Return the [x, y] coordinate for the center point of the cell that contains the specified text.  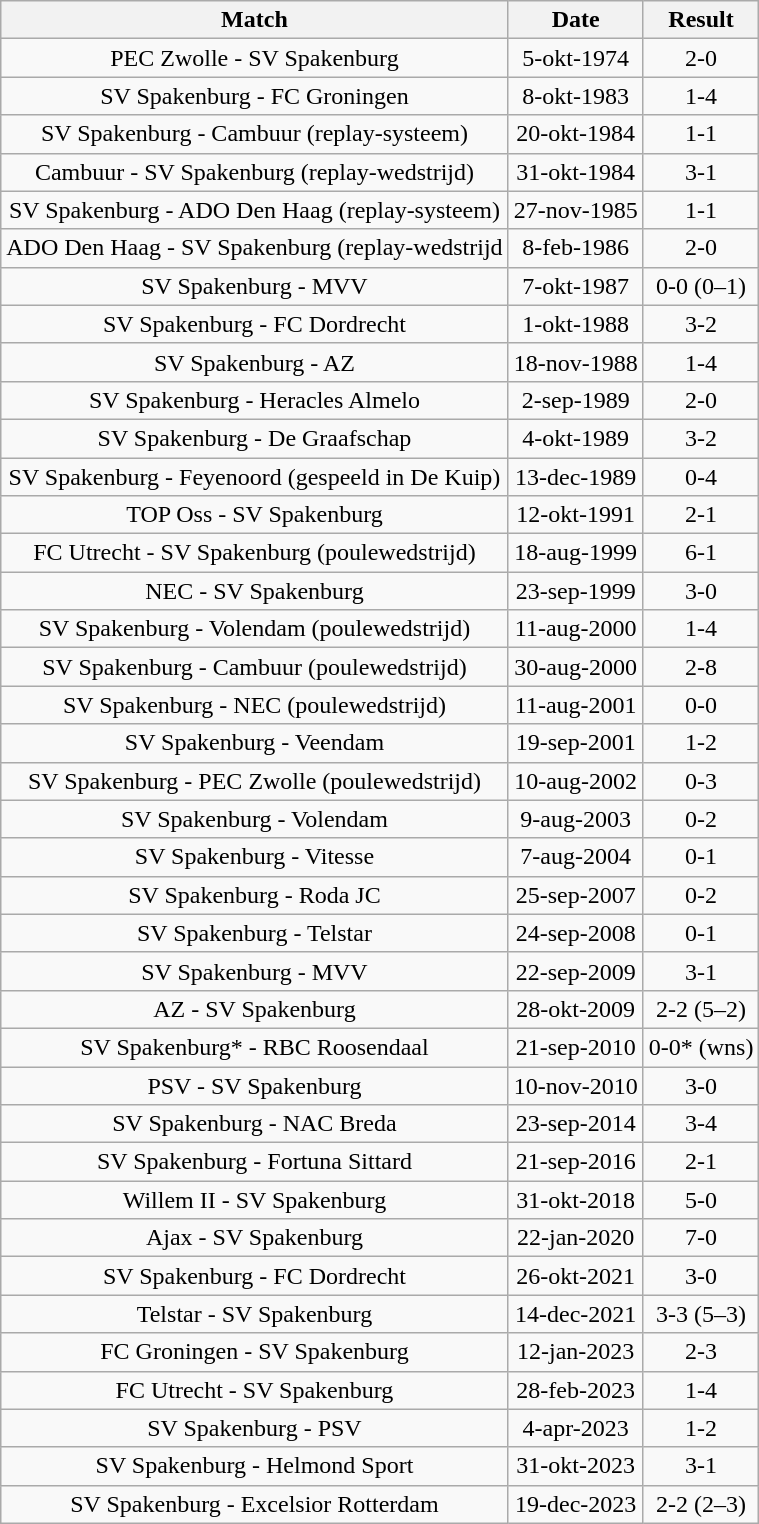
23-sep-1999 [576, 591]
Cambuur - SV Spakenburg (replay-wedstrijd) [254, 172]
PEC Zwolle - SV Spakenburg [254, 58]
SV Spakenburg - Cambuur (poulewedstrijd) [254, 667]
21-sep-2016 [576, 1162]
2-sep-1989 [576, 400]
1-okt-1988 [576, 324]
SV Spakenburg - ADO Den Haag (replay-systeem) [254, 210]
SV Spakenburg - Roda JC [254, 895]
0-0 (0–1) [701, 286]
6-1 [701, 553]
7-okt-1987 [576, 286]
Result [701, 20]
8-okt-1983 [576, 96]
SV Spakenburg - Volendam [254, 819]
23-sep-2014 [576, 1124]
TOP Oss - SV Spakenburg [254, 515]
12-jan-2023 [576, 1352]
SV Spakenburg - Telstar [254, 933]
SV Spakenburg - NEC (poulewedstrijd) [254, 705]
18-aug-1999 [576, 553]
SV Spakenburg - Volendam (poulewedstrijd) [254, 629]
SV Spakenburg - Excelsior Rotterdam [254, 1504]
8-feb-1986 [576, 248]
31-okt-2018 [576, 1200]
2-2 (2–3) [701, 1504]
5-0 [701, 1200]
Willem II - SV Spakenburg [254, 1200]
22-jan-2020 [576, 1238]
21-sep-2010 [576, 1047]
5-okt-1974 [576, 58]
SV Spakenburg - PEC Zwolle (poulewedstrijd) [254, 781]
SV Spakenburg - NAC Breda [254, 1124]
SV Spakenburg - Veendam [254, 743]
7-aug-2004 [576, 857]
11-aug-2000 [576, 629]
27-nov-1985 [576, 210]
25-sep-2007 [576, 895]
4-okt-1989 [576, 438]
FC Utrecht - SV Spakenburg [254, 1390]
28-feb-2023 [576, 1390]
SV Spakenburg - AZ [254, 362]
13-dec-1989 [576, 477]
SV Spakenburg - De Graafschap [254, 438]
SV Spakenburg - FC Groningen [254, 96]
24-sep-2008 [576, 933]
SV Spakenburg - Fortuna Sittard [254, 1162]
2-8 [701, 667]
SV Spakenburg - Feyenoord (gespeeld in De Kuip) [254, 477]
SV Spakenburg - PSV [254, 1428]
SV Spakenburg - Heracles Almelo [254, 400]
19-dec-2023 [576, 1504]
3-4 [701, 1124]
12-okt-1991 [576, 515]
NEC - SV Spakenburg [254, 591]
AZ - SV Spakenburg [254, 1009]
11-aug-2001 [576, 705]
FC Groningen - SV Spakenburg [254, 1352]
0-0* (wns) [701, 1047]
7-0 [701, 1238]
0-3 [701, 781]
Ajax - SV Spakenburg [254, 1238]
0-4 [701, 477]
30-aug-2000 [576, 667]
28-okt-2009 [576, 1009]
PSV - SV Spakenburg [254, 1085]
Date [576, 20]
FC Utrecht - SV Spakenburg (poulewedstrijd) [254, 553]
Match [254, 20]
3-3 (5–3) [701, 1314]
4-apr-2023 [576, 1428]
SV Spakenburg* - RBC Roosendaal [254, 1047]
Telstar - SV Spakenburg [254, 1314]
2-2 (5–2) [701, 1009]
18-nov-1988 [576, 362]
SV Spakenburg - Helmond Sport [254, 1466]
31-okt-2023 [576, 1466]
ADO Den Haag - SV Spakenburg (replay-wedstrijd [254, 248]
9-aug-2003 [576, 819]
2-3 [701, 1352]
10-nov-2010 [576, 1085]
31-okt-1984 [576, 172]
22-sep-2009 [576, 971]
26-okt-2021 [576, 1276]
0-0 [701, 705]
19-sep-2001 [576, 743]
20-okt-1984 [576, 134]
SV Spakenburg - Vitesse [254, 857]
10-aug-2002 [576, 781]
SV Spakenburg - Cambuur (replay-systeem) [254, 134]
14-dec-2021 [576, 1314]
